Find where the given text appears and provide that cell's center as [x, y] coordinate. 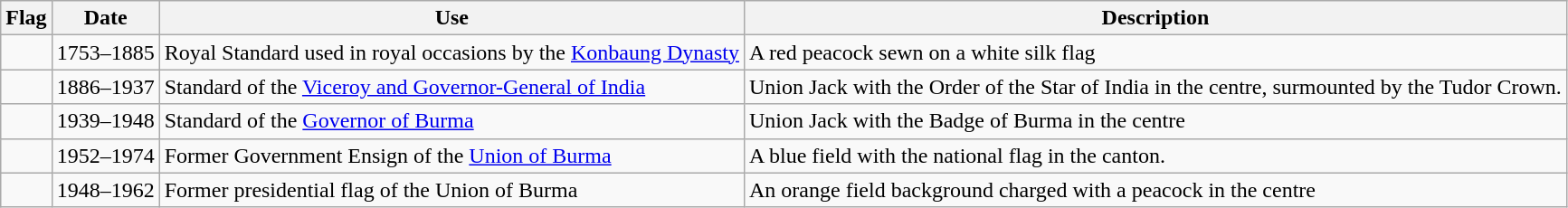
Royal Standard used in royal occasions by the Konbaung Dynasty [451, 52]
1753–1885 [105, 52]
Standard of the Governor of Burma [451, 121]
Date [105, 18]
A blue field with the national flag in the canton. [1155, 156]
1939–1948 [105, 121]
Standard of the Viceroy and Governor-General of India [451, 87]
1952–1974 [105, 156]
Use [451, 18]
Union Jack with the Badge of Burma in the centre [1155, 121]
A red peacock sewn on a white silk flag [1155, 52]
Flag [26, 18]
An orange field background charged with a peacock in the centre [1155, 190]
Description [1155, 18]
Former Government Ensign of the Union of Burma [451, 156]
1948–1962 [105, 190]
Union Jack with the Order of the Star of India in the centre, surmounted by the Tudor Crown. [1155, 87]
Former presidential flag of the Union of Burma [451, 190]
1886–1937 [105, 87]
